Pinpoint the cell where the given text exists, returning its [X, Y] midpoint coordinate. 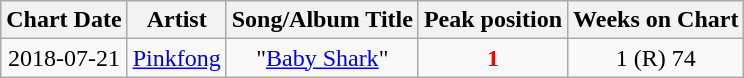
Peak position [492, 20]
Chart Date [64, 20]
1 (R) 74 [656, 58]
1 [492, 58]
"Baby Shark" [322, 58]
Weeks on Chart [656, 20]
Artist [176, 20]
2018-07-21 [64, 58]
Pinkfong [176, 58]
Song/Album Title [322, 20]
